For the text-containing cell, return its midpoint in (X, Y) coordinate format. 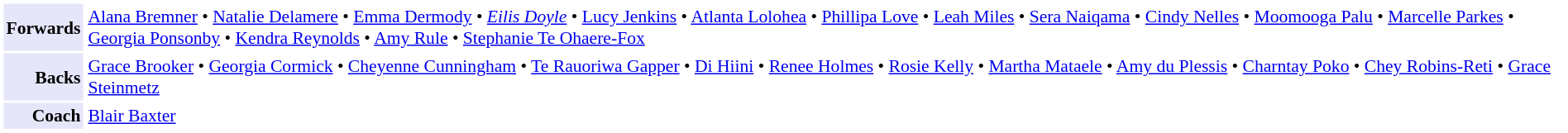
Backs (43, 76)
Coach (43, 116)
Forwards (43, 26)
Blair Baxter (825, 116)
